Output the [X, Y] coordinate of the center of the cell containing the given text.  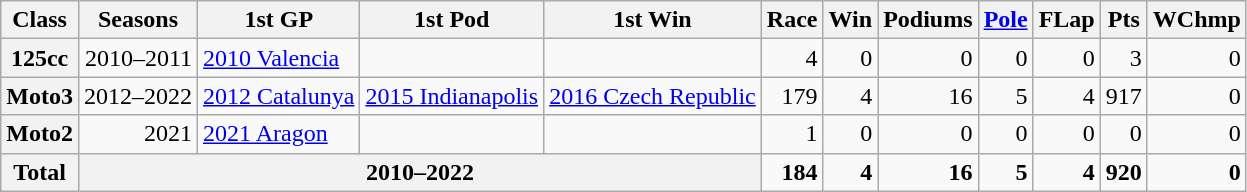
WChmp [1196, 20]
2012–2022 [138, 96]
125cc [40, 58]
Race [792, 20]
917 [1124, 96]
179 [792, 96]
Win [850, 20]
2012 Catalunya [279, 96]
1 [792, 134]
2016 Czech Republic [653, 96]
184 [792, 172]
Pole [1006, 20]
Seasons [138, 20]
920 [1124, 172]
2015 Indianapolis [452, 96]
Total [40, 172]
2021 Aragon [279, 134]
2010–2022 [420, 172]
2010 Valencia [279, 58]
3 [1124, 58]
1st Win [653, 20]
2021 [138, 134]
Pts [1124, 20]
2010–2011 [138, 58]
FLap [1066, 20]
1st Pod [452, 20]
Moto2 [40, 134]
Podiums [928, 20]
1st GP [279, 20]
Moto3 [40, 96]
Class [40, 20]
